For the text-containing cell, return its midpoint in [x, y] coordinate format. 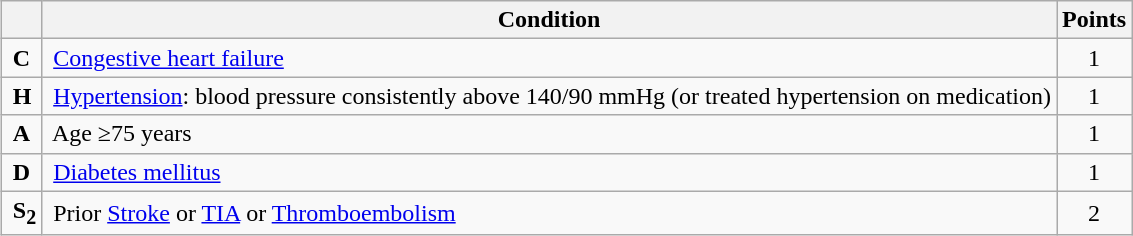
Hypertension: blood pressure consistently above 140/90 mmHg (or treated hypertension on medication) [550, 96]
S2 [21, 213]
Diabetes mellitus [550, 172]
H [21, 96]
A [21, 134]
Congestive heart failure [550, 58]
2 [1094, 213]
Age ≥75 years [550, 134]
Points [1094, 20]
D [21, 172]
Condition [550, 20]
Prior Stroke or TIA or Thromboembolism [550, 213]
C [21, 58]
